Output the (X, Y) coordinate of the center of the cell containing the given text.  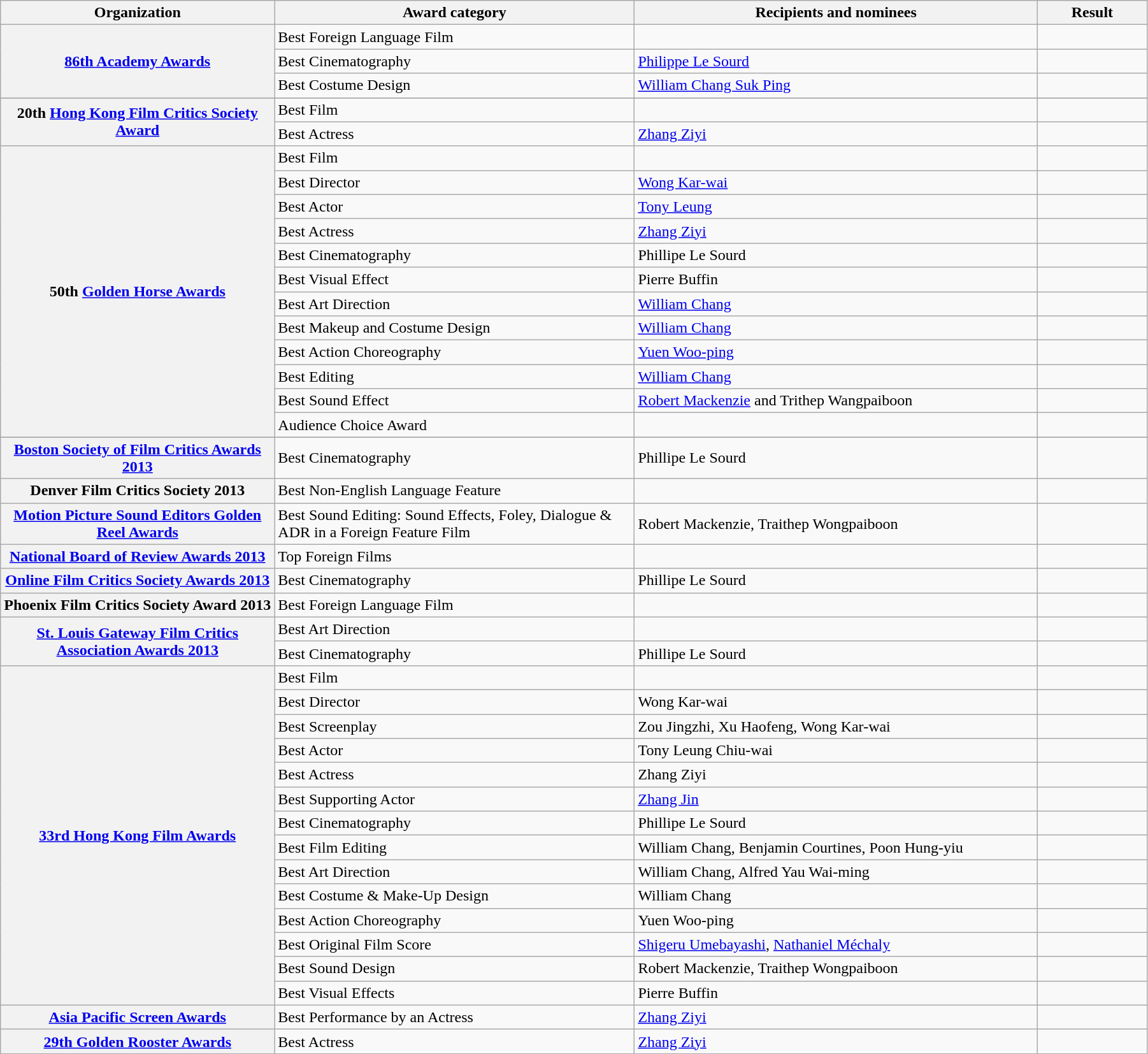
Robert Mackenzie and Trithep Wangpaiboon (836, 401)
Phoenix Film Critics Society Award 2013 (138, 605)
Best Editing (455, 377)
Award category (455, 13)
Zhang Jin (836, 799)
Best Non-English Language Feature (455, 491)
William Chang Suk Ping (836, 85)
Best Visual Effects (455, 993)
Shigeru Umebayashi, Nathaniel Méchaly (836, 944)
Result (1092, 13)
Best Film Editing (455, 848)
Best Visual Effect (455, 279)
Audience Choice Award (455, 425)
Denver Film Critics Society 2013 (138, 491)
William Chang, Benjamin Courtines, Poon Hung-yiu (836, 848)
Best Original Film Score (455, 944)
Best Makeup and Costume Design (455, 328)
Top Foreign Films (455, 556)
Asia Pacific Screen Awards (138, 1017)
Best Costume Design (455, 85)
Tony Leung Chiu-wai (836, 751)
Recipients and nominees (836, 13)
Best Supporting Actor (455, 799)
Philippe Le Sourd (836, 61)
Best Costume & Make-Up Design (455, 896)
National Board of Review Awards 2013 (138, 556)
Motion Picture Sound Editors Golden Reel Awards (138, 524)
Organization (138, 13)
Best Performance by an Actress (455, 1017)
86th Academy Awards (138, 61)
Best Sound Design (455, 969)
Best Screenplay (455, 726)
St. Louis Gateway Film Critics Association Awards 2013 (138, 641)
Zou Jingzhi, Xu Haofeng, Wong Kar-wai (836, 726)
Best Sound Editing: Sound Effects, Foley, Dialogue & ADR in a Foreign Feature Film (455, 524)
20th Hong Kong Film Critics Society Award (138, 122)
Online Film Critics Society Awards 2013 (138, 581)
Best Sound Effect (455, 401)
33rd Hong Kong Film Awards (138, 835)
29th Golden Rooster Awards (138, 1041)
Tony Leung (836, 206)
50th Golden Horse Awards (138, 292)
William Chang, Alfred Yau Wai-ming (836, 872)
Boston Society of Film Critics Awards 2013 (138, 458)
